Scan for the cell matching the given text and deliver its [x, y] coordinate at center. 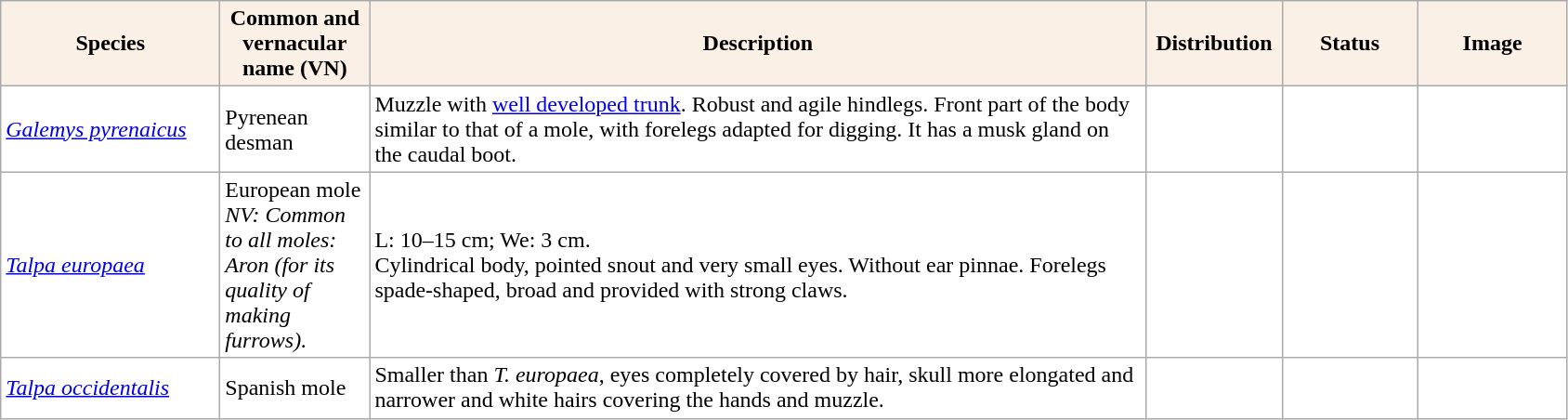
Spanish mole [295, 388]
Distribution [1214, 44]
Species [111, 44]
Description [758, 44]
Talpa europaea [111, 265]
Pyrenean desman [295, 129]
Galemys pyrenaicus [111, 129]
Status [1350, 44]
Image [1492, 44]
Smaller than T. europaea, eyes completely covered by hair, skull more elongated and narrower and white hairs covering the hands and muzzle. [758, 388]
European moleNV: Common to all moles: Aron (for its quality of making furrows). [295, 265]
Common and vernacular name (VN) [295, 44]
Talpa occidentalis [111, 388]
